From the cell containing the given text, extract its center point as [x, y] coordinate. 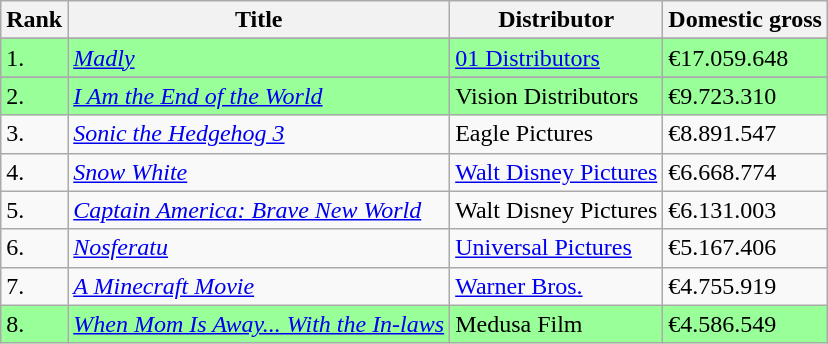
Nosferatu [259, 248]
€9.723.310 [746, 96]
Title [259, 20]
€8.891.547 [746, 134]
€4.586.549 [746, 324]
01 Distributors [556, 58]
Warner Bros. [556, 286]
1. [34, 58]
€17.059.648 [746, 58]
2. [34, 96]
Universal Pictures [556, 248]
€4.755.919 [746, 286]
Medusa Film [556, 324]
I Am the End of the World [259, 96]
8. [34, 324]
Madly [259, 58]
Distributor [556, 20]
7. [34, 286]
4. [34, 172]
Sonic the Hedgehog 3 [259, 134]
3. [34, 134]
Captain America: Brave New World [259, 210]
A Minecraft Movie [259, 286]
Snow White [259, 172]
When Mom Is Away... With the In-laws [259, 324]
6. [34, 248]
5. [34, 210]
Eagle Pictures [556, 134]
Domestic gross [746, 20]
Vision Distributors [556, 96]
€6.668.774 [746, 172]
€6.131.003 [746, 210]
€5.167.406 [746, 248]
Rank [34, 20]
